Provide the (x, y) coordinate of the cell's center where the given text is located.  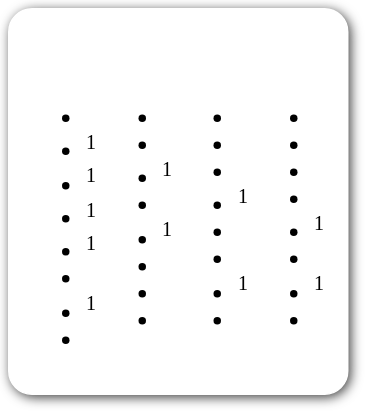
11111 11 11 11 (178, 201)
11111 (60, 215)
